Detect which cell encompasses the target text, then output its (x, y) center coordinate. 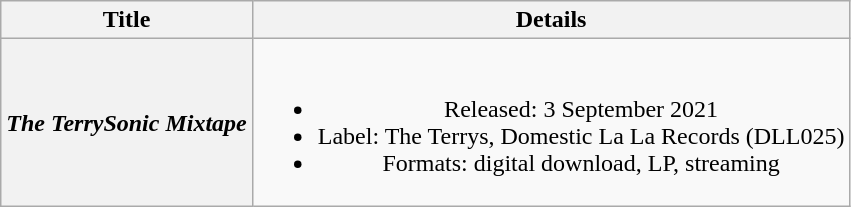
Released: 3 September 2021Label: The Terrys, Domestic La La Records (DLL025)Formats: digital download, LP, streaming (551, 122)
Details (551, 20)
The TerrySonic Mixtape (127, 122)
Title (127, 20)
